Find where the given text appears and provide that cell's center as (x, y) coordinate. 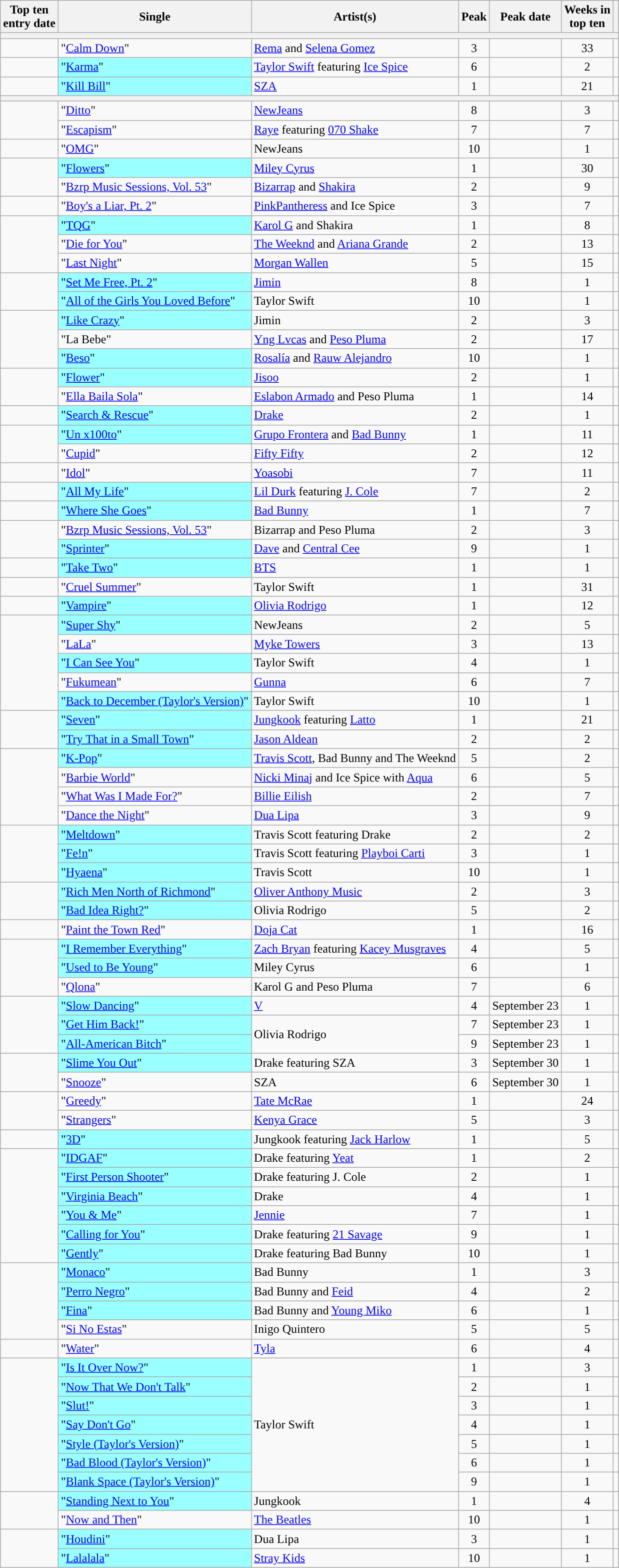
"Get Him Back!" (154, 1025)
Bizarrap and Shakira (355, 187)
"I Can See You" (154, 663)
Karol G and Shakira (355, 225)
"Take Two" (154, 568)
"Now and Then" (154, 1520)
"Lalalala" (154, 1558)
BTS (355, 568)
Drake featuring 21 Savage (355, 1234)
"Set Me Free, Pt. 2" (154, 282)
"Houdini" (154, 1539)
"You & Me" (154, 1215)
"Cupid" (154, 453)
The Weeknd and Ariana Grande (355, 244)
Jisoo (355, 377)
Karol G and Peso Pluma (355, 987)
Drake featuring SZA (355, 1063)
"Barbie World" (154, 777)
Bizarrap and Peso Pluma (355, 530)
"Flower" (154, 377)
16 (587, 930)
"Paint the Town Red" (154, 930)
Top tenentry date (29, 17)
Bad Bunny and Young Miko (355, 1310)
15 (587, 263)
"Seven" (154, 720)
"Gently" (154, 1253)
Drake featuring Yeat (355, 1158)
Zach Bryan featuring Kacey Musgraves (355, 949)
"Idol" (154, 472)
"Die for You" (154, 244)
"Meltdown" (154, 834)
Grupo Frontera and Bad Bunny (355, 434)
"Like Crazy" (154, 320)
"Super Shy" (154, 625)
Jennie (355, 1215)
"Say Don't Go" (154, 1424)
Drake featuring J. Cole (355, 1177)
Eslabon Armado and Peso Pluma (355, 396)
Lil Durk featuring J. Cole (355, 491)
Rosalía and Rauw Alejandro (355, 358)
"Escapism" (154, 130)
Bad Bunny and Feid (355, 1291)
"Greedy" (154, 1101)
Nicki Minaj and Ice Spice with Aqua (355, 777)
Single (154, 17)
"Perro Negro" (154, 1291)
"Fukumean" (154, 682)
"IDGAF" (154, 1158)
"Un x100to" (154, 434)
"Slime You Out" (154, 1063)
"Is It Over Now?" (154, 1367)
Weeks intop ten (587, 17)
"Snooze" (154, 1082)
"Style (Taylor's Version)" (154, 1443)
"Slow Dancing" (154, 1006)
Oliver Anthony Music (355, 892)
"Back to December (Taylor's Version)" (154, 701)
"Hyaena" (154, 873)
"Ella Baila Sola" (154, 396)
24 (587, 1101)
"Virginia Beach" (154, 1196)
"Bad Blood (Taylor's Version)" (154, 1463)
"Standing Next to You" (154, 1501)
Yoasobi (355, 472)
"Search & Rescue" (154, 415)
Dave and Central Cee (355, 549)
"Slut!" (154, 1405)
"La Bebe" (154, 339)
"Water" (154, 1348)
"What Was I Made For?" (154, 796)
Raye featuring 070 Shake (355, 130)
"All of the Girls You Loved Before" (154, 301)
Tate McRae (355, 1101)
30 (587, 168)
"Monaco" (154, 1272)
"First Person Shooter" (154, 1177)
14 (587, 396)
"Vampire" (154, 606)
31 (587, 587)
"Blank Space (Taylor's Version)" (154, 1482)
"Qlona" (154, 987)
The Beatles (355, 1520)
Inigo Quintero (355, 1329)
Jason Aldean (355, 739)
"Try That in a Small Town" (154, 739)
Stray Kids (355, 1558)
Travis Scott (355, 873)
"Boy's a Liar, Pt. 2" (154, 206)
"3D" (154, 1139)
"Last Night" (154, 263)
"Ditto" (154, 111)
Kenya Grace (355, 1120)
"All My Life" (154, 491)
"Fina" (154, 1310)
Artist(s) (355, 17)
"Where She Goes" (154, 510)
Yng Lvcas and Peso Pluma (355, 339)
Travis Scott featuring Drake (355, 834)
Taylor Swift featuring Ice Spice (355, 67)
Doja Cat (355, 930)
Travis Scott featuring Playboi Carti (355, 854)
"TQG" (154, 225)
"Bad Idea Right?" (154, 911)
"OMG" (154, 149)
"Flowers" (154, 168)
"Calm Down" (154, 48)
"Sprinter" (154, 549)
17 (587, 339)
"LaLa" (154, 644)
V (355, 1006)
"Karma" (154, 67)
Myke Towers (355, 644)
Jungkook featuring Jack Harlow (355, 1139)
Gunna (355, 682)
"Strangers" (154, 1120)
"Calling for You" (154, 1234)
"Now That We Don't Talk" (154, 1386)
"Fe!n" (154, 854)
"K-Pop" (154, 758)
"I Remember Everything" (154, 949)
"Cruel Summer" (154, 587)
"Si No Estas" (154, 1329)
Tyla (355, 1348)
Drake featuring Bad Bunny (355, 1253)
"Rich Men North of Richmond" (154, 892)
Billie Eilish (355, 796)
Morgan Wallen (355, 263)
"Beso" (154, 358)
"All-American Bitch" (154, 1044)
PinkPantheress and Ice Spice (355, 206)
Jungkook featuring Latto (355, 720)
"Dance the Night" (154, 815)
"Used to Be Young" (154, 968)
Travis Scott, Bad Bunny and The Weeknd (355, 758)
Peak (474, 17)
Jungkook (355, 1501)
Fifty Fifty (355, 453)
"Kill Bill" (154, 86)
Peak date (525, 17)
Rema and Selena Gomez (355, 48)
33 (587, 48)
